Scan for the cell matching the given text and deliver its [X, Y] coordinate at center. 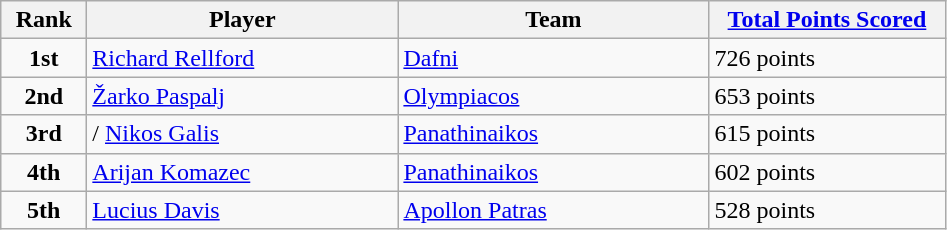
3rd [44, 134]
Player [242, 20]
528 points [827, 210]
Olympiacos [554, 96]
Apollon Patras [554, 210]
Žarko Paspalj [242, 96]
Richard Rellford [242, 58]
/ Nikos Galis [242, 134]
726 points [827, 58]
Arijan Komazec [242, 172]
Team [554, 20]
4th [44, 172]
Dafni [554, 58]
615 points [827, 134]
Total Points Scored [827, 20]
653 points [827, 96]
2nd [44, 96]
5th [44, 210]
1st [44, 58]
Rank [44, 20]
602 points [827, 172]
Lucius Davis [242, 210]
